Detect which cell encompasses the target text, then output its (X, Y) center coordinate. 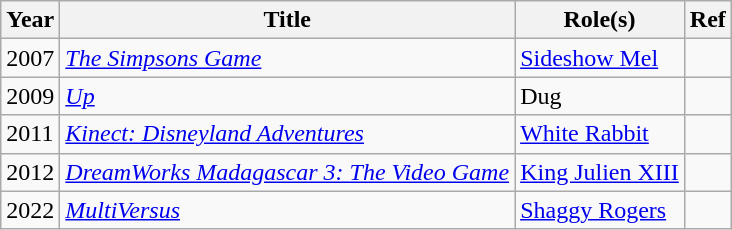
Dug (600, 96)
Role(s) (600, 20)
2007 (30, 58)
Title (288, 20)
Up (288, 96)
DreamWorks Madagascar 3: The Video Game (288, 172)
The Simpsons Game (288, 58)
Year (30, 20)
2022 (30, 210)
2009 (30, 96)
Ref (708, 20)
MultiVersus (288, 210)
White Rabbit (600, 134)
Shaggy Rogers (600, 210)
2011 (30, 134)
Kinect: Disneyland Adventures (288, 134)
2012 (30, 172)
Sideshow Mel (600, 58)
King Julien XIII (600, 172)
